Return (X, Y) of the center of cell containing provided text 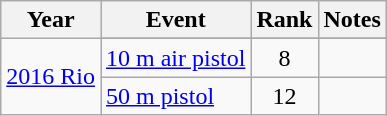
10 m air pistol (175, 58)
Event (175, 20)
8 (284, 58)
Rank (284, 20)
50 m pistol (175, 96)
2016 Rio (51, 77)
Notes (352, 20)
Year (51, 20)
12 (284, 96)
